Output the (X, Y) coordinate of the center of the cell containing the given text.  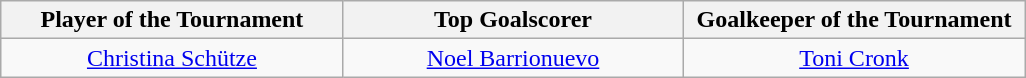
Top Goalscorer (512, 20)
Goalkeeper of the Tournament (854, 20)
Toni Cronk (854, 58)
Player of the Tournament (172, 20)
Noel Barrionuevo (512, 58)
Christina Schütze (172, 58)
